For the text-containing cell, return its midpoint in [X, Y] coordinate format. 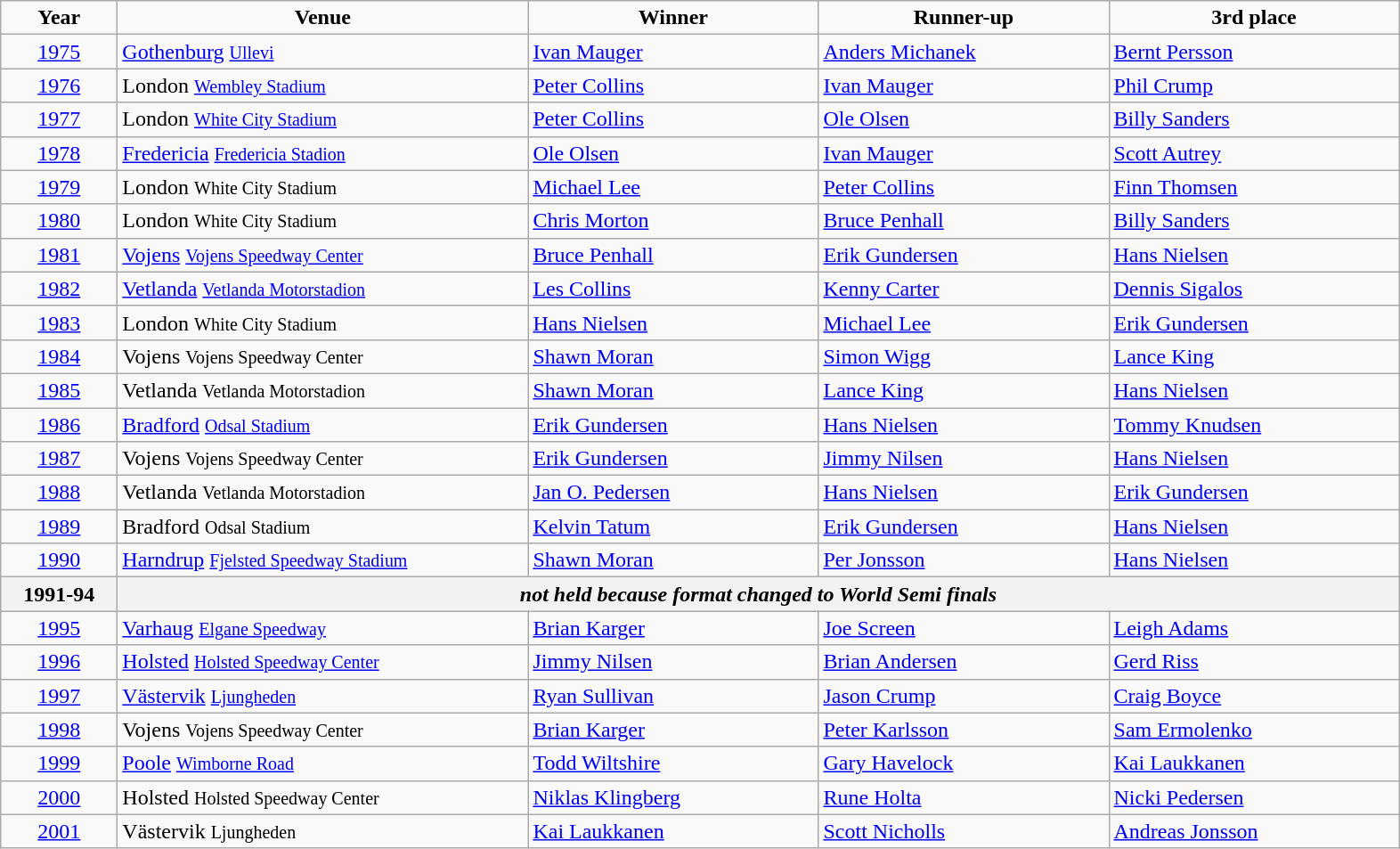
not held because format changed to World Semi finals [759, 594]
Sam Ermolenko [1254, 730]
Dennis Sigalos [1254, 289]
1984 [59, 356]
Gothenburg Ullevi [322, 52]
Tommy Knudsen [1254, 425]
Kenny Carter [964, 289]
1975 [59, 52]
Kelvin Tatum [673, 527]
1989 [59, 527]
Gerd Riss [1254, 662]
Simon Wigg [964, 356]
1997 [59, 696]
Les Collins [673, 289]
1980 [59, 221]
Venue [322, 18]
Scott Autrey [1254, 153]
Finn Thomsen [1254, 187]
1978 [59, 153]
1981 [59, 255]
1977 [59, 119]
Jason Crump [964, 696]
2000 [59, 797]
Craig Boyce [1254, 696]
1976 [59, 86]
1986 [59, 425]
3rd place [1254, 18]
1988 [59, 493]
1999 [59, 763]
1990 [59, 560]
Joe Screen [964, 628]
Scott Nicholls [964, 831]
Runner-up [964, 18]
1996 [59, 662]
Winner [673, 18]
Jan O. Pedersen [673, 493]
Bernt Persson [1254, 52]
1982 [59, 289]
1985 [59, 390]
Poole Wimborne Road [322, 763]
1998 [59, 730]
1983 [59, 322]
Harndrup Fjelsted Speedway Stadium [322, 560]
Andreas Jonsson [1254, 831]
Rune Holta [964, 797]
Year [59, 18]
Todd Wiltshire [673, 763]
2001 [59, 831]
Niklas Klingberg [673, 797]
Fredericia Fredericia Stadion [322, 153]
Anders Michanek [964, 52]
1991-94 [59, 594]
Leigh Adams [1254, 628]
Varhaug Elgane Speedway [322, 628]
Ryan Sullivan [673, 696]
Peter Karlsson [964, 730]
Nicki Pedersen [1254, 797]
1995 [59, 628]
1987 [59, 459]
London Wembley Stadium [322, 86]
Chris Morton [673, 221]
Brian Andersen [964, 662]
Gary Havelock [964, 763]
1979 [59, 187]
Per Jonsson [964, 560]
Phil Crump [1254, 86]
